Return [X, Y] of the center of cell containing provided text 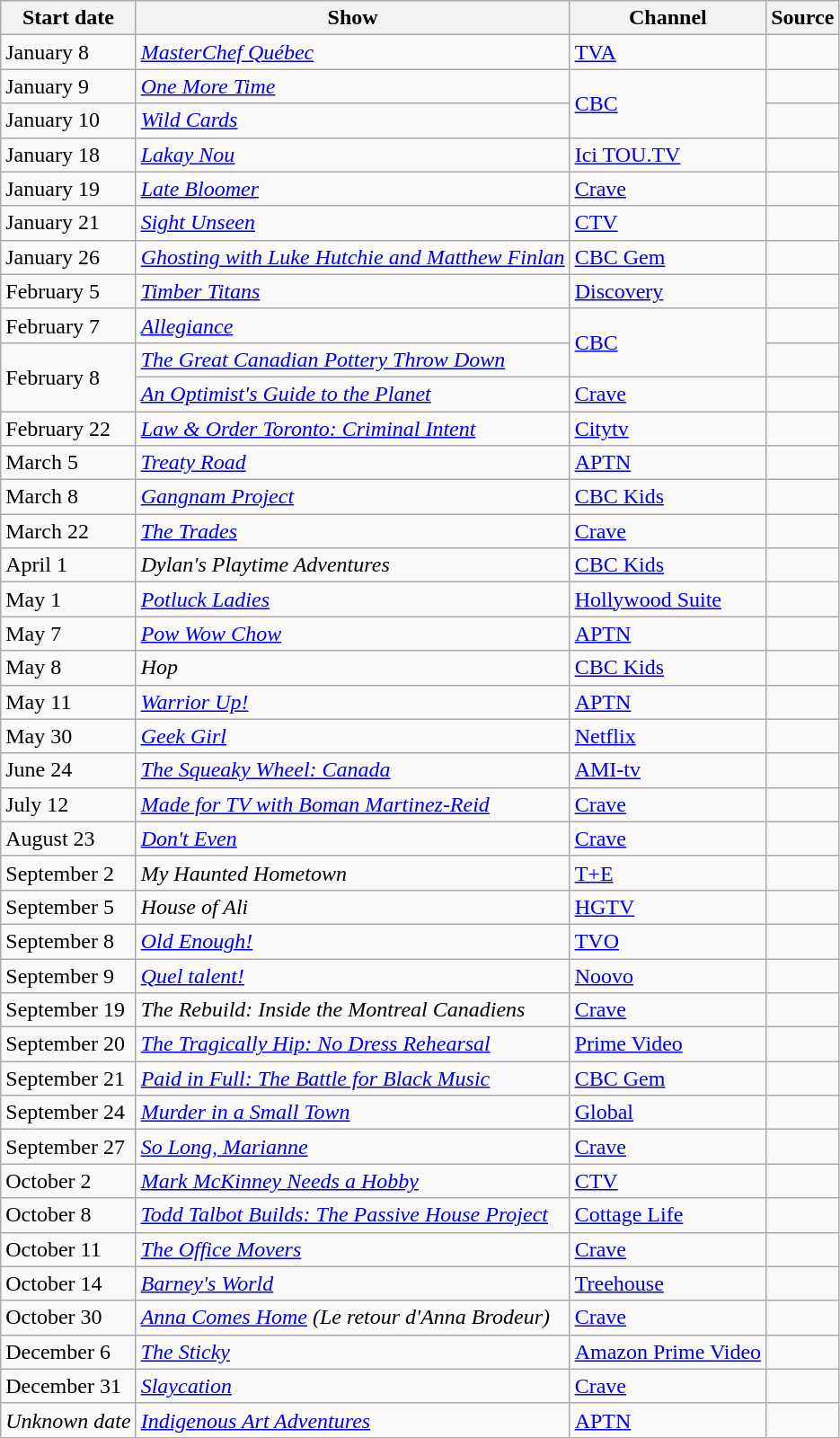
June 24 [68, 770]
July 12 [68, 804]
December 31 [68, 1386]
Quel talent! [352, 975]
Sight Unseen [352, 223]
April 1 [68, 565]
An Optimist's Guide to the Planet [352, 394]
Channel [668, 18]
Old Enough! [352, 941]
Late Bloomer [352, 189]
Timber Titans [352, 291]
Made for TV with Boman Martinez-Reid [352, 804]
September 19 [68, 1010]
TVO [668, 941]
May 1 [68, 599]
Anna Comes Home (Le retour d'Anna Brodeur) [352, 1318]
January 18 [68, 155]
The Tragically Hip: No Dress Rehearsal [352, 1044]
Don't Even [352, 839]
Treehouse [668, 1283]
Allegiance [352, 325]
December 6 [68, 1352]
February 5 [68, 291]
January 19 [68, 189]
Potluck Ladies [352, 599]
Netflix [668, 736]
The Sticky [352, 1352]
Mark McKinney Needs a Hobby [352, 1181]
January 8 [68, 52]
January 26 [68, 257]
Barney's World [352, 1283]
September 9 [68, 975]
Ici TOU.TV [668, 155]
October 30 [68, 1318]
February 7 [68, 325]
Cottage Life [668, 1215]
September 2 [68, 873]
January 9 [68, 86]
September 21 [68, 1078]
August 23 [68, 839]
May 30 [68, 736]
October 14 [68, 1283]
October 8 [68, 1215]
HGTV [668, 907]
The Squeaky Wheel: Canada [352, 770]
September 27 [68, 1147]
Warrior Up! [352, 702]
Amazon Prime Video [668, 1352]
The Office Movers [352, 1249]
February 22 [68, 429]
September 8 [68, 941]
Prime Video [668, 1044]
Murder in a Small Town [352, 1113]
House of Ali [352, 907]
Discovery [668, 291]
Geek Girl [352, 736]
September 20 [68, 1044]
Lakay Nou [352, 155]
Pow Wow Chow [352, 634]
Wild Cards [352, 120]
Paid in Full: The Battle for Black Music [352, 1078]
The Rebuild: Inside the Montreal Canadiens [352, 1010]
Slaycation [352, 1386]
Global [668, 1113]
MasterChef Québec [352, 52]
Law & Order Toronto: Criminal Intent [352, 429]
Ghosting with Luke Hutchie and Matthew Finlan [352, 257]
March 8 [68, 497]
September 5 [68, 907]
AMI-tv [668, 770]
The Great Canadian Pottery Throw Down [352, 359]
Source [803, 18]
Todd Talbot Builds: The Passive House Project [352, 1215]
Unknown date [68, 1420]
Show [352, 18]
Treaty Road [352, 463]
January 10 [68, 120]
March 22 [68, 531]
Start date [68, 18]
February 8 [68, 377]
March 5 [68, 463]
May 7 [68, 634]
January 21 [68, 223]
Citytv [668, 429]
TVA [668, 52]
Hop [352, 668]
September 24 [68, 1113]
October 11 [68, 1249]
October 2 [68, 1181]
May 8 [68, 668]
Gangnam Project [352, 497]
T+E [668, 873]
One More Time [352, 86]
Dylan's Playtime Adventures [352, 565]
Indigenous Art Adventures [352, 1420]
Hollywood Suite [668, 599]
So Long, Marianne [352, 1147]
The Trades [352, 531]
My Haunted Hometown [352, 873]
Noovo [668, 975]
May 11 [68, 702]
